Find where the given text appears and provide that cell's center as (x, y) coordinate. 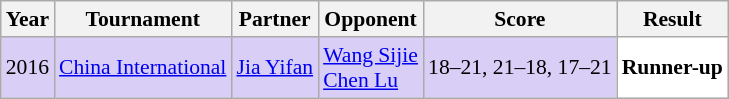
Wang Sijie Chen Lu (370, 68)
18–21, 21–18, 17–21 (520, 68)
2016 (28, 68)
China International (142, 68)
Jia Yifan (274, 68)
Result (672, 19)
Partner (274, 19)
Opponent (370, 19)
Score (520, 19)
Year (28, 19)
Runner-up (672, 68)
Tournament (142, 19)
